Locate the cell with the specified text and output its (x, y) center coordinate. 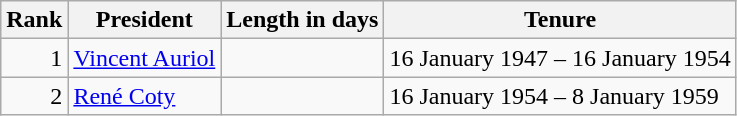
1 (34, 58)
Tenure (560, 20)
President (144, 20)
René Coty (144, 96)
16 January 1947 – 16 January 1954 (560, 58)
16 January 1954 – 8 January 1959 (560, 96)
Vincent Auriol (144, 58)
Rank (34, 20)
2 (34, 96)
Length in days (302, 20)
